Return [X, Y] of the center of cell containing provided text 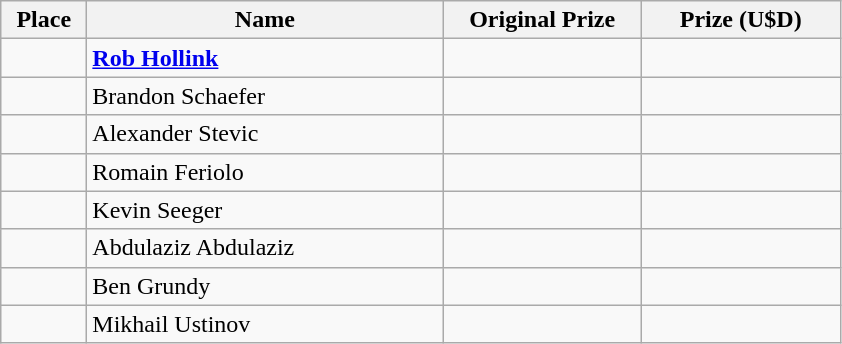
Rob Hollink [265, 58]
Original Prize [542, 20]
Alexander Stevic [265, 134]
Place [44, 20]
Mikhail Ustinov [265, 324]
Romain Feriolo [265, 172]
Abdulaziz Abdulaziz [265, 248]
Name [265, 20]
Ben Grundy [265, 286]
Prize (U$D) [740, 20]
Brandon Schaefer [265, 96]
Kevin Seeger [265, 210]
